Find where the given text appears and provide that cell's center as [X, Y] coordinate. 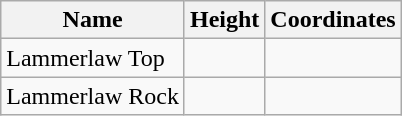
Name [93, 20]
Height [224, 20]
Coordinates [333, 20]
Lammerlaw Top [93, 58]
Lammerlaw Rock [93, 96]
